Find where the given text appears and provide that cell's center as (x, y) coordinate. 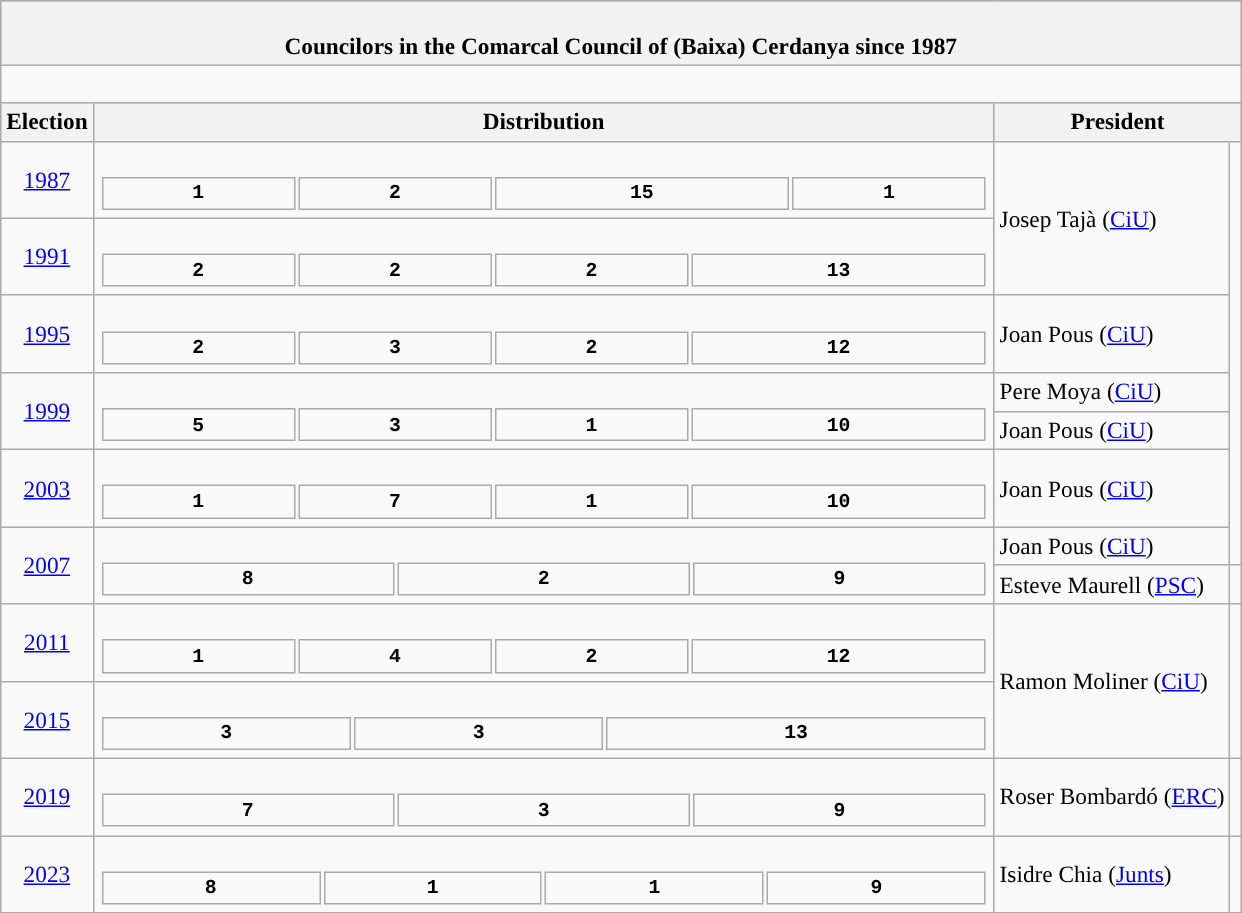
1 7 1 10 (544, 488)
3 3 13 (544, 720)
2019 (47, 796)
1991 (47, 256)
1995 (47, 334)
15 (642, 192)
2015 (47, 720)
1987 (47, 180)
Councilors in the Comarcal Council of (Baixa) Cerdanya since 1987 (621, 32)
Roser Bombardó (ERC) (1112, 796)
8 2 9 (544, 564)
4 (395, 656)
President (1118, 122)
1 4 2 12 (544, 642)
2011 (47, 642)
1 2 15 1 (544, 180)
2 2 2 13 (544, 256)
8 1 1 9 (544, 874)
Election (47, 122)
Isidre Chia (Junts) (1112, 874)
2023 (47, 874)
2 3 2 12 (544, 334)
Josep Tajà (CiU) (1112, 218)
5 3 1 10 (544, 410)
Ramon Moliner (CiU) (1112, 681)
Pere Moya (CiU) (1112, 392)
Distribution (544, 122)
Esteve Maurell (PSC) (1112, 584)
7 3 9 (544, 796)
1999 (47, 410)
2007 (47, 564)
2003 (47, 488)
5 (198, 424)
